From the cell containing the given text, extract its center point as [X, Y] coordinate. 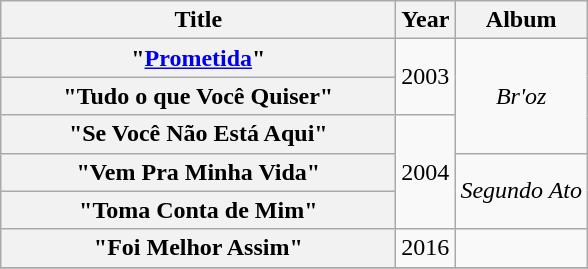
"Tudo o que Você Quiser" [198, 96]
2004 [426, 172]
"Prometida" [198, 58]
"Vem Pra Minha Vida" [198, 172]
2003 [426, 77]
"Se Você Não Está Aqui" [198, 134]
"Toma Conta de Mim" [198, 210]
Segundo Ato [522, 191]
Br'oz [522, 96]
"Foi Melhor Assim" [198, 248]
2016 [426, 248]
Year [426, 20]
Album [522, 20]
Title [198, 20]
